Pinpoint the cell where the given text exists, returning its (X, Y) midpoint coordinate. 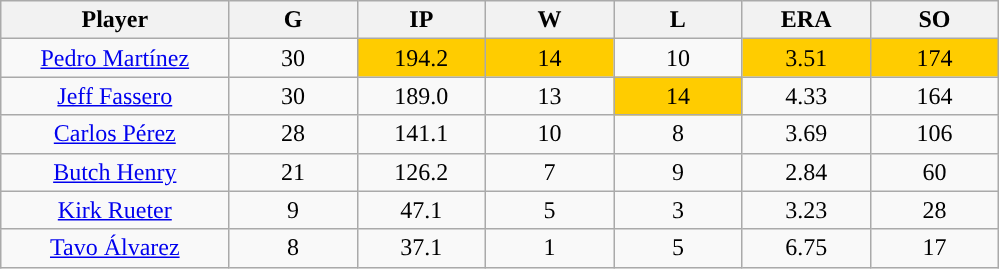
174 (934, 58)
126.2 (421, 172)
47.1 (421, 210)
7 (549, 172)
37.1 (421, 248)
4.33 (806, 96)
3.23 (806, 210)
194.2 (421, 58)
3.51 (806, 58)
Jeff Fassero (115, 96)
17 (934, 248)
189.0 (421, 96)
1 (549, 248)
2.84 (806, 172)
IP (421, 20)
ERA (806, 20)
Pedro Martínez (115, 58)
106 (934, 134)
13 (549, 96)
G (293, 20)
L (678, 20)
SO (934, 20)
6.75 (806, 248)
Butch Henry (115, 172)
3.69 (806, 134)
21 (293, 172)
164 (934, 96)
Tavo Álvarez (115, 248)
3 (678, 210)
Kirk Rueter (115, 210)
Carlos Pérez (115, 134)
60 (934, 172)
W (549, 20)
141.1 (421, 134)
Player (115, 20)
